From the cell containing the given text, extract its center point as (x, y) coordinate. 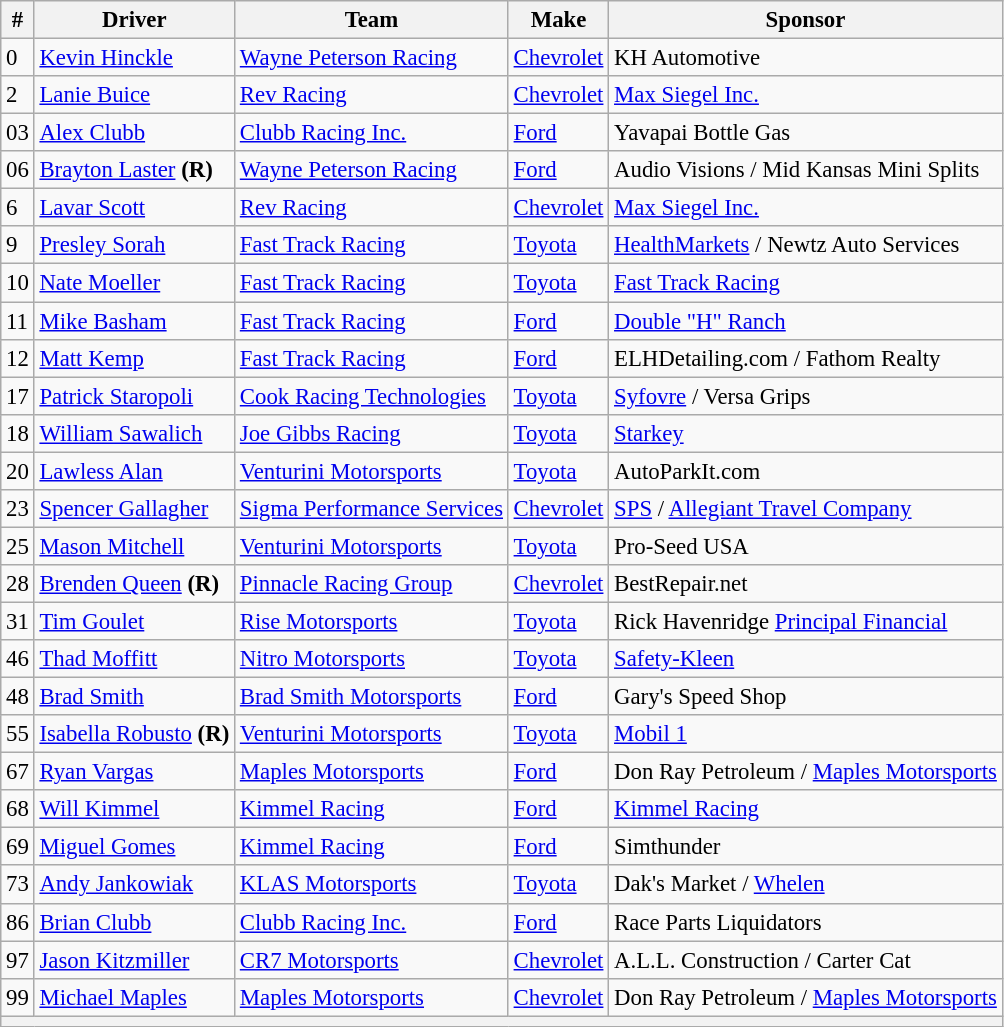
46 (18, 659)
12 (18, 358)
6 (18, 208)
Make (558, 20)
William Sawalich (134, 433)
28 (18, 584)
Brian Clubb (134, 922)
Michael Maples (134, 997)
Alex Clubb (134, 133)
A.L.L. Construction / Carter Cat (806, 960)
23 (18, 509)
Lanie Buice (134, 95)
Will Kimmel (134, 809)
Mike Basham (134, 321)
Double "H" Ranch (806, 321)
Simthunder (806, 847)
Dak's Market / Whelen (806, 885)
Gary's Speed Shop (806, 697)
Jason Kitzmiller (134, 960)
Matt Kemp (134, 358)
17 (18, 396)
Team (372, 20)
CR7 Motorsports (372, 960)
Brad Smith Motorsports (372, 697)
Cook Racing Technologies (372, 396)
Rick Havenridge Principal Financial (806, 621)
SPS / Allegiant Travel Company (806, 509)
0 (18, 58)
KLAS Motorsports (372, 885)
Ryan Vargas (134, 772)
48 (18, 697)
25 (18, 546)
Sigma Performance Services (372, 509)
Spencer Gallagher (134, 509)
Syfovre / Versa Grips (806, 396)
Isabella Robusto (R) (134, 734)
Patrick Staropoli (134, 396)
Sponsor (806, 20)
ELHDetailing.com / Fathom Realty (806, 358)
Driver (134, 20)
Miguel Gomes (134, 847)
Lawless Alan (134, 471)
# (18, 20)
69 (18, 847)
86 (18, 922)
Presley Sorah (134, 245)
31 (18, 621)
11 (18, 321)
HealthMarkets / Newtz Auto Services (806, 245)
68 (18, 809)
2 (18, 95)
10 (18, 283)
Brayton Laster (R) (134, 170)
73 (18, 885)
Pro-Seed USA (806, 546)
Tim Goulet (134, 621)
20 (18, 471)
Starkey (806, 433)
97 (18, 960)
Pinnacle Racing Group (372, 584)
Thad Moffitt (134, 659)
Mobil 1 (806, 734)
67 (18, 772)
KH Automotive (806, 58)
Joe Gibbs Racing (372, 433)
Nate Moeller (134, 283)
Lavar Scott (134, 208)
Kevin Hinckle (134, 58)
Rise Motorsports (372, 621)
Safety-Kleen (806, 659)
Mason Mitchell (134, 546)
Brenden Queen (R) (134, 584)
Audio Visions / Mid Kansas Mini Splits (806, 170)
Andy Jankowiak (134, 885)
AutoParkIt.com (806, 471)
06 (18, 170)
55 (18, 734)
9 (18, 245)
Yavapai Bottle Gas (806, 133)
Brad Smith (134, 697)
18 (18, 433)
Race Parts Liquidators (806, 922)
BestRepair.net (806, 584)
03 (18, 133)
Nitro Motorsports (372, 659)
99 (18, 997)
